From the cell containing the given text, extract its center point as [x, y] coordinate. 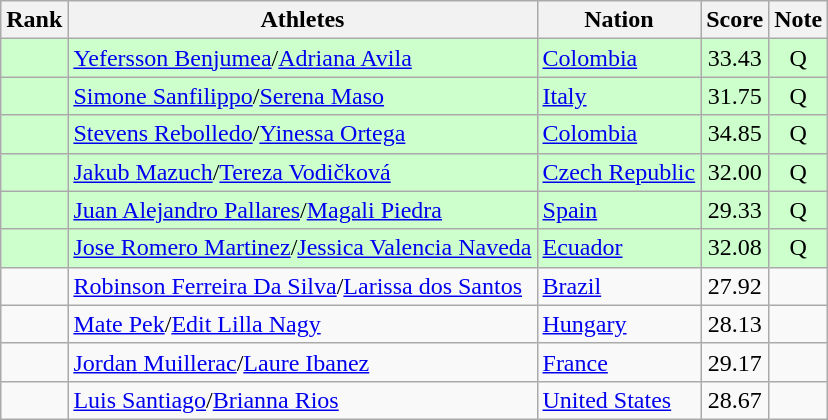
Yefersson Benjumea/Adriana Avila [302, 58]
27.92 [735, 286]
Jakub Mazuch/Tereza Vodičková [302, 172]
Spain [619, 210]
Rank [34, 20]
Brazil [619, 286]
Stevens Rebolledo/Yinessa Ortega [302, 134]
Jordan Muillerac/Laure Ibanez [302, 362]
Hungary [619, 324]
32.00 [735, 172]
28.13 [735, 324]
Note [798, 20]
Robinson Ferreira Da Silva/Larissa dos Santos [302, 286]
Jose Romero Martinez/Jessica Valencia Naveda [302, 248]
33.43 [735, 58]
32.08 [735, 248]
United States [619, 400]
Czech Republic [619, 172]
28.67 [735, 400]
34.85 [735, 134]
France [619, 362]
29.17 [735, 362]
Luis Santiago/Brianna Rios [302, 400]
Nation [619, 20]
31.75 [735, 96]
29.33 [735, 210]
Juan Alejandro Pallares/Magali Piedra [302, 210]
Score [735, 20]
Mate Pek/Edit Lilla Nagy [302, 324]
Italy [619, 96]
Simone Sanfilippo/Serena Maso [302, 96]
Ecuador [619, 248]
Athletes [302, 20]
